Pinpoint the cell where the given text exists, returning its [X, Y] midpoint coordinate. 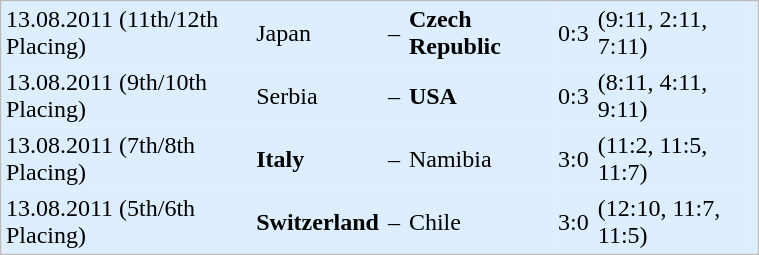
Chile [478, 222]
Namibia [478, 160]
Japan [318, 34]
13.08.2011 (11th/12th Placing) [127, 34]
(8:11, 4:11, 9:11) [670, 96]
Serbia [318, 96]
(11:2, 11:5, 11:7) [670, 160]
USA [478, 96]
Switzerland [318, 222]
13.08.2011 (7th/8th Placing) [127, 160]
13.08.2011 (5th/6th Placing) [127, 222]
Czech Republic [478, 34]
(12:10, 11:7, 11:5) [670, 222]
13.08.2011 (9th/10th Placing) [127, 96]
(9:11, 2:11, 7:11) [670, 34]
Italy [318, 160]
